Scan for the cell matching the given text and deliver its [x, y] coordinate at center. 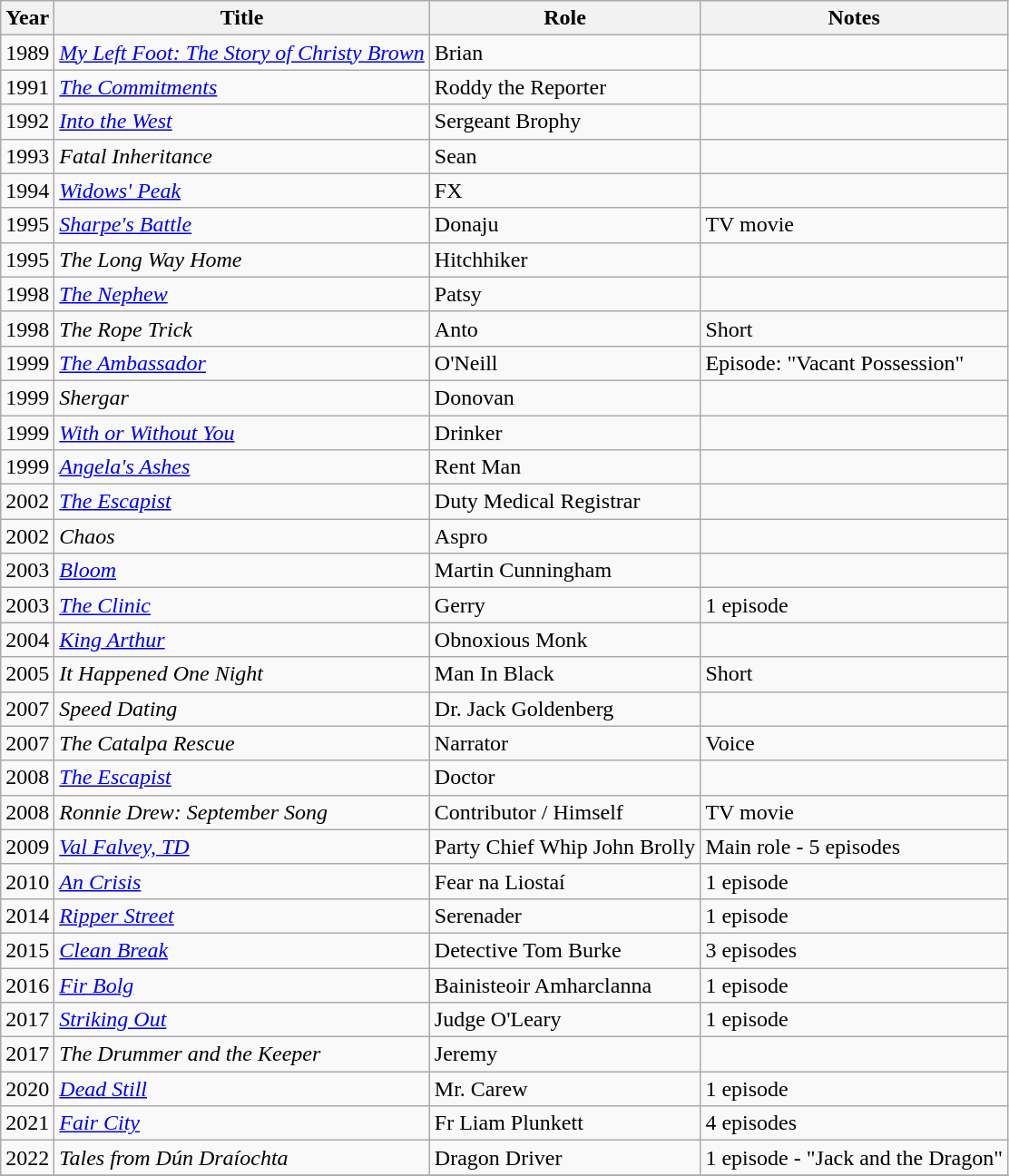
Sharpe's Battle [241, 225]
Fir Bolg [241, 985]
Rent Man [564, 467]
It Happened One Night [241, 674]
Notes [855, 18]
Jeremy [564, 1054]
4 episodes [855, 1123]
2016 [27, 985]
Year [27, 18]
Episode: "Vacant Possession" [855, 363]
Into the West [241, 122]
2021 [27, 1123]
The Ambassador [241, 363]
2010 [27, 881]
Drinker [564, 433]
Widows' Peak [241, 191]
The Commitments [241, 87]
Fair City [241, 1123]
Chaos [241, 536]
2020 [27, 1089]
2009 [27, 847]
3 episodes [855, 950]
Voice [855, 743]
Dragon Driver [564, 1158]
Party Chief Whip John Brolly [564, 847]
Dead Still [241, 1089]
1994 [27, 191]
Angela's Ashes [241, 467]
Serenader [564, 916]
Brian [564, 53]
O'Neill [564, 363]
Patsy [564, 294]
Judge O'Leary [564, 1020]
Donovan [564, 397]
An Crisis [241, 881]
With or Without You [241, 433]
Fatal Inheritance [241, 156]
Aspro [564, 536]
Ronnie Drew: September Song [241, 812]
Donaju [564, 225]
The Clinic [241, 605]
1993 [27, 156]
1991 [27, 87]
1 episode - "Jack and the Dragon" [855, 1158]
Clean Break [241, 950]
The Nephew [241, 294]
Sean [564, 156]
Obnoxious Monk [564, 640]
Speed Dating [241, 709]
Role [564, 18]
2022 [27, 1158]
Bainisteoir Amharclanna [564, 985]
Ripper Street [241, 916]
The Catalpa Rescue [241, 743]
King Arthur [241, 640]
Tales from Dún Draíochta [241, 1158]
Fear na Liostaí [564, 881]
Anto [564, 328]
Title [241, 18]
Fr Liam Plunkett [564, 1123]
Doctor [564, 778]
Striking Out [241, 1020]
The Rope Trick [241, 328]
Man In Black [564, 674]
Roddy the Reporter [564, 87]
FX [564, 191]
Main role - 5 episodes [855, 847]
1989 [27, 53]
Gerry [564, 605]
2014 [27, 916]
The Drummer and the Keeper [241, 1054]
Narrator [564, 743]
Duty Medical Registrar [564, 502]
My Left Foot: The Story of Christy Brown [241, 53]
Bloom [241, 571]
2015 [27, 950]
Sergeant Brophy [564, 122]
2004 [27, 640]
Detective Tom Burke [564, 950]
2005 [27, 674]
The Long Way Home [241, 260]
Mr. Carew [564, 1089]
Hitchhiker [564, 260]
1992 [27, 122]
Dr. Jack Goldenberg [564, 709]
Val Falvey, TD [241, 847]
Martin Cunningham [564, 571]
Contributor / Himself [564, 812]
Shergar [241, 397]
